Detect which cell encompasses the target text, then output its [X, Y] center coordinate. 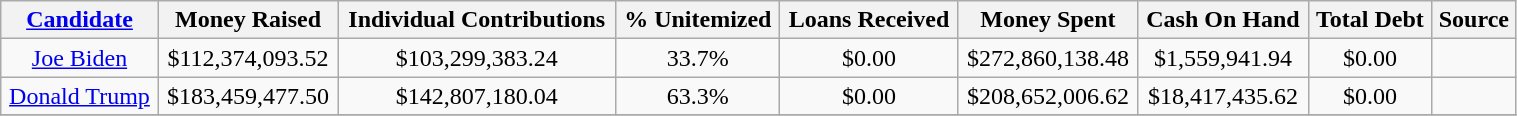
$18,417,435.62 [1224, 96]
$208,652,006.62 [1048, 96]
% Unitemized [698, 20]
63.3% [698, 96]
Cash On Hand [1224, 20]
Money Spent [1048, 20]
Money Raised [248, 20]
Total Debt [1370, 20]
33.7% [698, 58]
$103,299,383.24 [477, 58]
Candidate [80, 20]
Source [1474, 20]
$272,860,138.48 [1048, 58]
Loans Received [869, 20]
$142,807,180.04 [477, 96]
Individual Contributions [477, 20]
$183,459,477.50 [248, 96]
$1,559,941.94 [1224, 58]
Donald Trump [80, 96]
$112,374,093.52 [248, 58]
Joe Biden [80, 58]
